Search for the cell housing the specified text and yield its [X, Y] center coordinate. 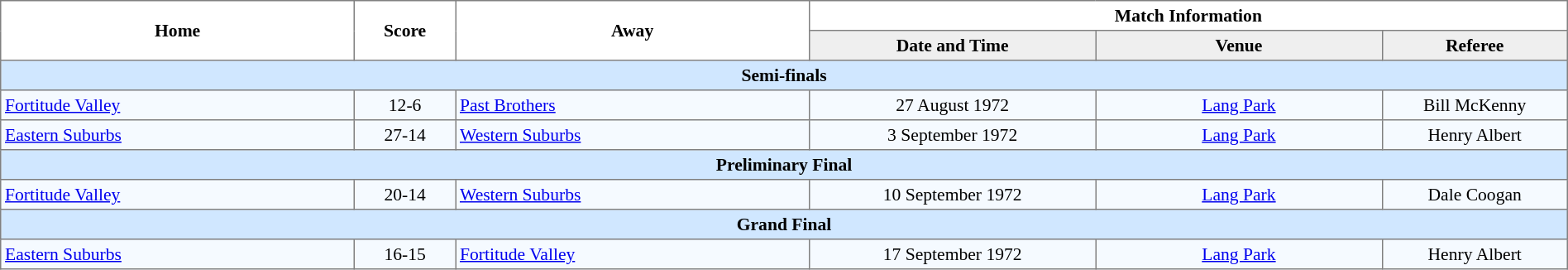
16-15 [405, 254]
Dale Coogan [1475, 195]
Past Brothers [633, 105]
17 September 1972 [953, 254]
10 September 1972 [953, 195]
Away [633, 31]
Score [405, 31]
Home [178, 31]
20-14 [405, 195]
Venue [1239, 46]
3 September 1972 [953, 135]
12-6 [405, 105]
27 August 1972 [953, 105]
27-14 [405, 135]
Semi-finals [784, 75]
Bill McKenny [1475, 105]
Match Information [1189, 16]
Referee [1475, 46]
Preliminary Final [784, 165]
Date and Time [953, 46]
Grand Final [784, 224]
